Extract the (x, y) coordinate from the center of the cell holding the provided text.  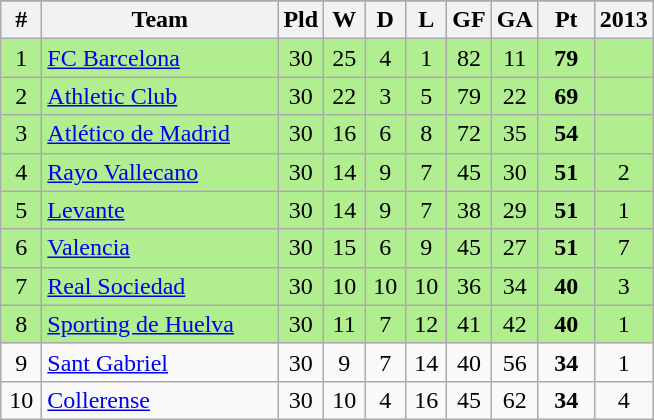
12 (426, 324)
54 (566, 134)
GF (469, 20)
29 (514, 210)
82 (469, 58)
25 (344, 58)
FC Barcelona (160, 58)
35 (514, 134)
D (386, 20)
Valencia (160, 248)
W (344, 20)
Sant Gabriel (160, 362)
36 (469, 286)
GA (514, 20)
Pt (566, 20)
Collerense (160, 400)
62 (514, 400)
Pld (301, 20)
15 (344, 248)
27 (514, 248)
69 (566, 96)
Levante (160, 210)
Real Sociedad (160, 286)
38 (469, 210)
Rayo Vallecano (160, 172)
# (22, 20)
Atlético de Madrid (160, 134)
42 (514, 324)
56 (514, 362)
Athletic Club (160, 96)
72 (469, 134)
L (426, 20)
Sporting de Huelva (160, 324)
Team (160, 20)
2013 (624, 20)
41 (469, 324)
